Capture the cell that displays the provided text and extract its [X, Y] central coordinate. 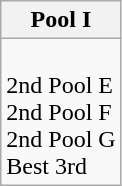
2nd Pool E 2nd Pool F 2nd Pool G Best 3rd [61, 112]
Pool I [61, 20]
